Find where the given text appears and provide that cell's center as (x, y) coordinate. 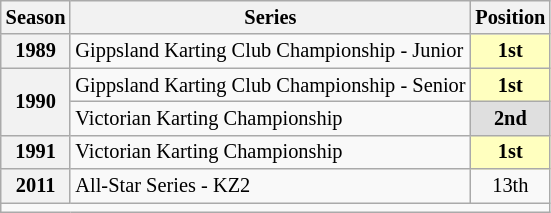
Series (270, 17)
Gippsland Karting Club Championship - Senior (270, 85)
1991 (36, 152)
Season (36, 17)
13th (510, 186)
Gippsland Karting Club Championship - Junior (270, 51)
2011 (36, 186)
All-Star Series - KZ2 (270, 186)
1989 (36, 51)
Position (510, 17)
1990 (36, 102)
2nd (510, 118)
